Capture the cell that displays the provided text and extract its (x, y) central coordinate. 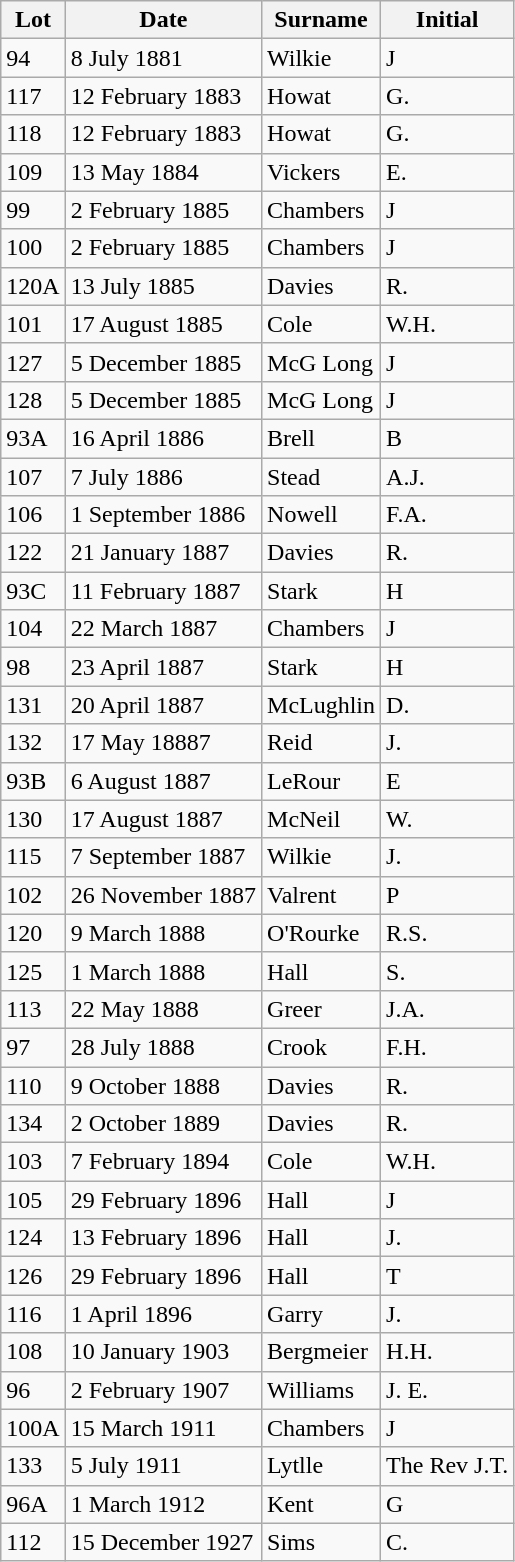
15 March 1911 (163, 1428)
20 April 1887 (163, 705)
93C (33, 591)
126 (33, 1276)
Sims (322, 1542)
103 (33, 1162)
13 May 1884 (163, 172)
H.H. (448, 1352)
Valrent (322, 895)
98 (33, 667)
E. (448, 172)
LeRour (322, 781)
9 October 1888 (163, 1085)
Reid (322, 743)
1 March 1888 (163, 971)
17 August 1887 (163, 819)
11 February 1887 (163, 591)
McLughlin (322, 705)
J.A. (448, 1009)
G (448, 1504)
6 August 1887 (163, 781)
R.S. (448, 933)
P (448, 895)
131 (33, 705)
28 July 1888 (163, 1047)
113 (33, 1009)
Date (163, 20)
26 November 1887 (163, 895)
McNeil (322, 819)
Nowell (322, 515)
Garry (322, 1314)
93A (33, 438)
105 (33, 1200)
110 (33, 1085)
102 (33, 895)
133 (33, 1466)
116 (33, 1314)
D. (448, 705)
1 September 1886 (163, 515)
112 (33, 1542)
Stead (322, 477)
96A (33, 1504)
107 (33, 477)
104 (33, 629)
S. (448, 971)
The Rev J.T. (448, 1466)
F.H. (448, 1047)
21 January 1887 (163, 553)
8 July 1881 (163, 58)
A.J. (448, 477)
Surname (322, 20)
120 (33, 933)
E (448, 781)
16 April 1886 (163, 438)
C. (448, 1542)
22 March 1887 (163, 629)
O'Rourke (322, 933)
17 May 18887 (163, 743)
7 July 1886 (163, 477)
5 July 1911 (163, 1466)
Bergmeier (322, 1352)
2 October 1889 (163, 1124)
124 (33, 1238)
Kent (322, 1504)
9 March 1888 (163, 933)
Lot (33, 20)
J. E. (448, 1390)
109 (33, 172)
7 September 1887 (163, 857)
10 January 1903 (163, 1352)
134 (33, 1124)
15 December 1927 (163, 1542)
130 (33, 819)
117 (33, 96)
Initial (448, 20)
Lytlle (322, 1466)
128 (33, 400)
17 August 1885 (163, 324)
97 (33, 1047)
94 (33, 58)
101 (33, 324)
B (448, 438)
93B (33, 781)
T (448, 1276)
Brell (322, 438)
125 (33, 971)
115 (33, 857)
13 July 1885 (163, 286)
1 April 1896 (163, 1314)
13 February 1896 (163, 1238)
Crook (322, 1047)
108 (33, 1352)
7 February 1894 (163, 1162)
1 March 1912 (163, 1504)
F.A. (448, 515)
132 (33, 743)
122 (33, 553)
120A (33, 286)
106 (33, 515)
99 (33, 210)
2 February 1907 (163, 1390)
127 (33, 362)
118 (33, 134)
22 May 1888 (163, 1009)
Greer (322, 1009)
Williams (322, 1390)
W. (448, 819)
Vickers (322, 172)
100 (33, 248)
96 (33, 1390)
100A (33, 1428)
23 April 1887 (163, 667)
